Detect which cell encompasses the target text, then output its (x, y) center coordinate. 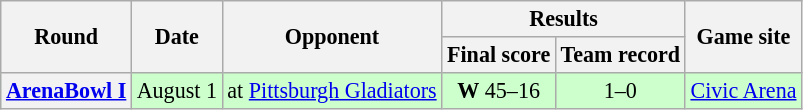
Civic Arena (743, 90)
at Pittsburgh Gladiators (332, 90)
Team record (620, 54)
Results (564, 18)
Opponent (332, 36)
W 45–16 (499, 90)
Game site (743, 36)
ArenaBowl I (66, 90)
August 1 (176, 90)
Round (66, 36)
Final score (499, 54)
Date (176, 36)
1–0 (620, 90)
